Return the (X, Y) coordinate for the center point of the cell that contains the specified text.  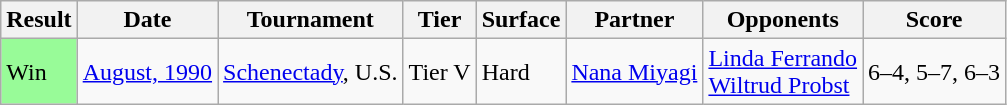
Tier V (440, 72)
August, 1990 (147, 72)
Score (934, 20)
Linda Ferrando Wiltrud Probst (783, 72)
Partner (634, 20)
6–4, 5–7, 6–3 (934, 72)
Schenectady, U.S. (310, 72)
Nana Miyagi (634, 72)
Date (147, 20)
Hard (521, 72)
Opponents (783, 20)
Surface (521, 20)
Result (39, 20)
Win (39, 72)
Tier (440, 20)
Tournament (310, 20)
